Provide the (x, y) coordinate of the cell's center where the given text is located.  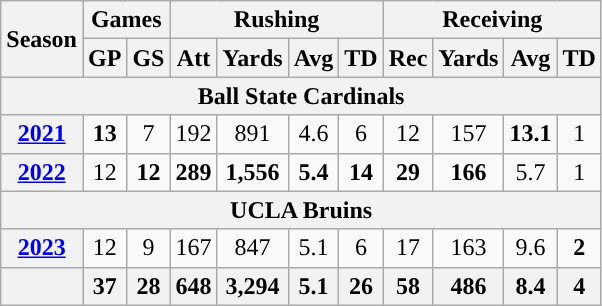
3,294 (252, 286)
486 (468, 286)
26 (361, 286)
Rushing (276, 20)
Season (42, 39)
167 (194, 248)
9 (148, 248)
GS (148, 58)
7 (148, 134)
8.4 (530, 286)
157 (468, 134)
2023 (42, 248)
13.1 (530, 134)
29 (408, 172)
Rec (408, 58)
1,556 (252, 172)
37 (104, 286)
2021 (42, 134)
4.6 (314, 134)
4 (579, 286)
14 (361, 172)
17 (408, 248)
UCLA Bruins (302, 210)
166 (468, 172)
9.6 (530, 248)
289 (194, 172)
58 (408, 286)
5.7 (530, 172)
2 (579, 248)
Ball State Cardinals (302, 96)
891 (252, 134)
Att (194, 58)
28 (148, 286)
Receiving (492, 20)
5.4 (314, 172)
847 (252, 248)
192 (194, 134)
163 (468, 248)
GP (104, 58)
Games (126, 20)
2022 (42, 172)
13 (104, 134)
648 (194, 286)
